Identify which cell holds the provided text, then report its (X, Y) central coordinate. 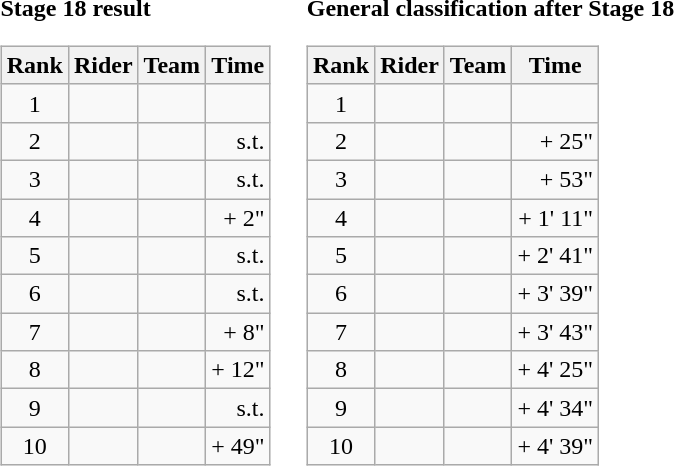
+ 4' 25" (556, 370)
+ 3' 43" (556, 332)
+ 8" (238, 332)
+ 53" (556, 179)
+ 25" (556, 141)
+ 2' 41" (556, 256)
+ 2" (238, 217)
+ 3' 39" (556, 294)
+ 4' 34" (556, 408)
+ 4' 39" (556, 446)
+ 49" (238, 446)
+ 1' 11" (556, 217)
+ 12" (238, 370)
